Extract the (x, y) coordinate from the center of the cell holding the provided text.  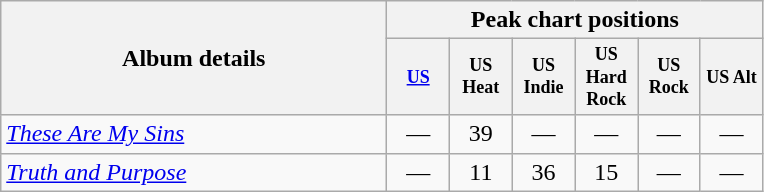
US Rock (670, 77)
36 (544, 172)
These Are My Sins (194, 134)
15 (606, 172)
US Hard Rock (606, 77)
Truth and Purpose (194, 172)
Peak chart positions (575, 20)
US (418, 77)
11 (480, 172)
Album details (194, 58)
39 (480, 134)
US Heat (480, 77)
US Alt (732, 77)
US Indie (544, 77)
